Output the [x, y] coordinate of the center of the cell containing the given text.  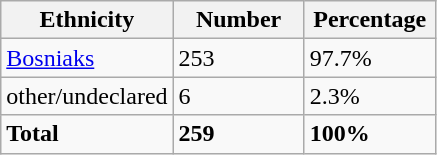
Ethnicity [87, 20]
Total [87, 134]
253 [238, 58]
97.7% [370, 58]
6 [238, 96]
Percentage [370, 20]
other/undeclared [87, 96]
Number [238, 20]
2.3% [370, 96]
100% [370, 134]
Bosniaks [87, 58]
259 [238, 134]
